Output the (X, Y) coordinate of the center of the cell containing the given text.  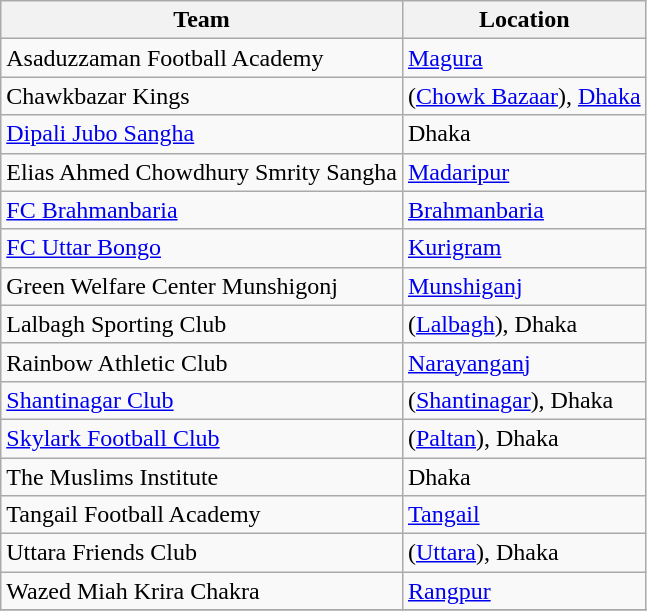
Asaduzzaman Football Academy (202, 58)
Kurigram (524, 248)
(Lalbagh), Dhaka (524, 324)
Lalbagh Sporting Club (202, 324)
Chawkbazar Kings (202, 96)
Tangail Football Academy (202, 515)
(Chowk Bazaar), Dhaka (524, 96)
Green Welfare Center Munshigonj (202, 286)
(Uttara), Dhaka (524, 553)
Skylark Football Club (202, 438)
Brahmanbaria (524, 210)
FC Brahmanbaria (202, 210)
Shantinagar Club (202, 400)
The Muslims Institute (202, 477)
Wazed Miah Krira Chakra (202, 591)
(Paltan), Dhaka (524, 438)
Location (524, 20)
Munshiganj (524, 286)
Rangpur (524, 591)
FC Uttar Bongo (202, 248)
Dipali Jubo Sangha (202, 134)
Magura (524, 58)
Narayanganj (524, 362)
Team (202, 20)
Elias Ahmed Chowdhury Smrity Sangha (202, 172)
Madaripur (524, 172)
(Shantinagar), Dhaka (524, 400)
Uttara Friends Club (202, 553)
Rainbow Athletic Club (202, 362)
Tangail (524, 515)
